Output the (X, Y) coordinate of the center of the cell containing the given text.  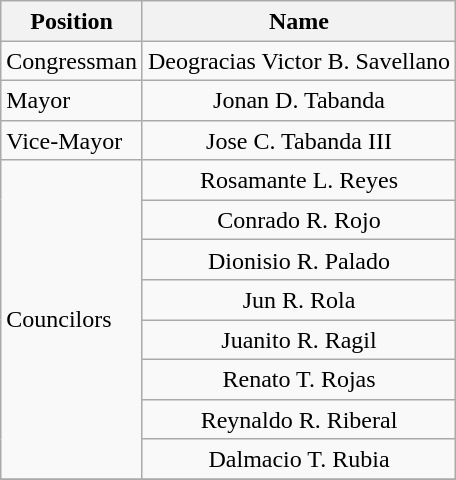
Deogracias Victor B. Savellano (298, 61)
Conrado R. Rojo (298, 220)
Congressman (72, 61)
Dalmacio T. Rubia (298, 459)
Jose C. Tabanda III (298, 140)
Vice-Mayor (72, 140)
Jun R. Rola (298, 300)
Mayor (72, 100)
Reynaldo R. Riberal (298, 419)
Jonan D. Tabanda (298, 100)
Councilors (72, 320)
Juanito R. Ragil (298, 340)
Position (72, 21)
Name (298, 21)
Rosamante L. Reyes (298, 180)
Renato T. Rojas (298, 379)
Dionisio R. Palado (298, 260)
